Extract the [X, Y] coordinate from the center of the cell holding the provided text.  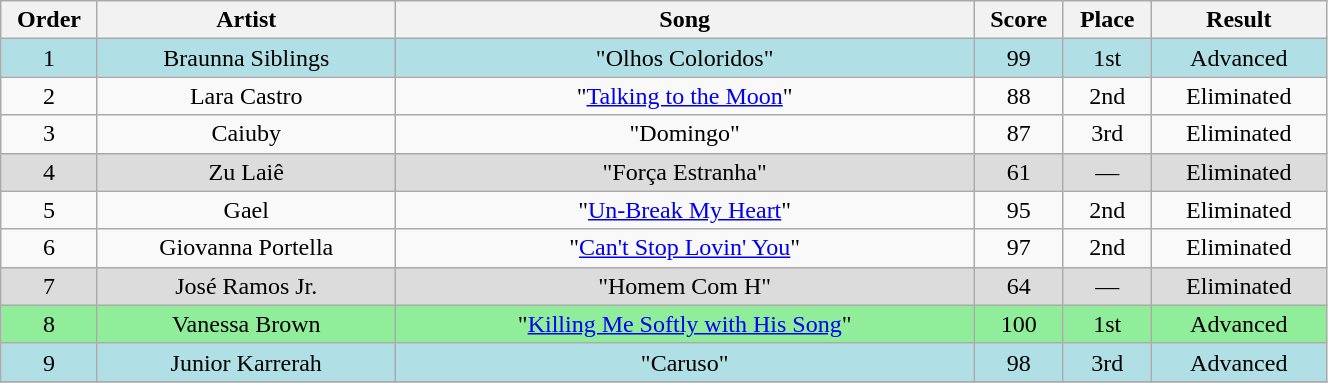
7 [49, 286]
97 [1018, 248]
61 [1018, 172]
Artist [246, 20]
1 [49, 58]
Braunna Siblings [246, 58]
4 [49, 172]
87 [1018, 134]
"Domingo" [684, 134]
"Killing Me Softly with His Song" [684, 324]
3 [49, 134]
Result [1238, 20]
Zu Laiê [246, 172]
64 [1018, 286]
"Can't Stop Lovin' You" [684, 248]
Place [1107, 20]
"Caruso" [684, 362]
6 [49, 248]
José Ramos Jr. [246, 286]
Lara Castro [246, 96]
5 [49, 210]
8 [49, 324]
"Un-Break My Heart" [684, 210]
2 [49, 96]
Giovanna Portella [246, 248]
100 [1018, 324]
Score [1018, 20]
9 [49, 362]
"Talking to the Moon" [684, 96]
88 [1018, 96]
Order [49, 20]
95 [1018, 210]
Junior Karrerah [246, 362]
Caiuby [246, 134]
Gael [246, 210]
Vanessa Brown [246, 324]
98 [1018, 362]
Song [684, 20]
99 [1018, 58]
"Olhos Coloridos" [684, 58]
"Homem Com H" [684, 286]
"Força Estranha" [684, 172]
